Output the (X, Y) coordinate of the center of the cell containing the given text.  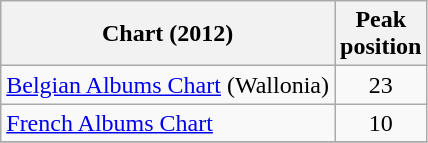
10 (380, 123)
Chart (2012) (168, 34)
23 (380, 85)
Belgian Albums Chart (Wallonia) (168, 85)
Peakposition (380, 34)
French Albums Chart (168, 123)
